Search for the cell housing the specified text and yield its (x, y) center coordinate. 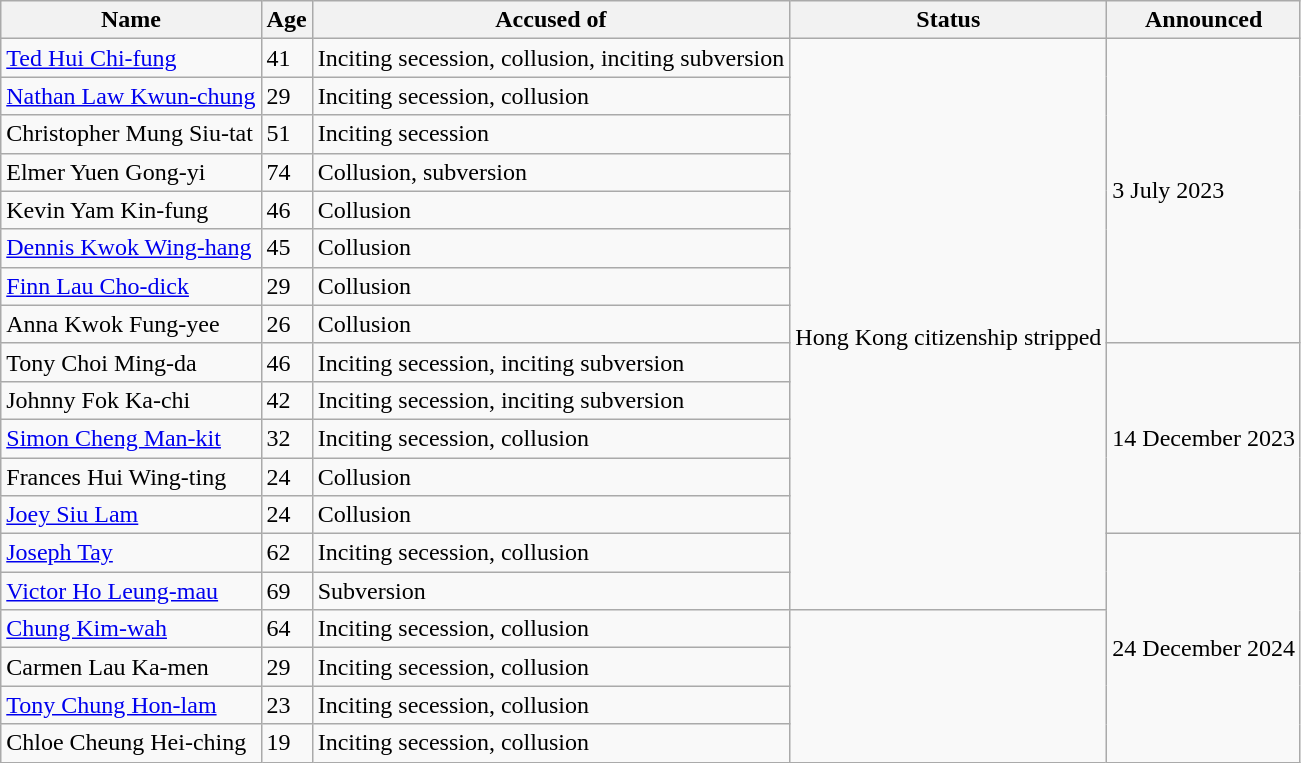
14 December 2023 (1204, 438)
Frances Hui Wing-ting (131, 477)
Status (948, 20)
23 (286, 705)
Dennis Kwok Wing-hang (131, 248)
24 December 2024 (1204, 648)
Chloe Cheung Hei-ching (131, 743)
Name (131, 20)
3 July 2023 (1204, 191)
Tony Chung Hon-lam (131, 705)
42 (286, 400)
69 (286, 591)
Nathan Law Kwun-chung (131, 96)
64 (286, 629)
74 (286, 172)
Anna Kwok Fung-yee (131, 324)
Kevin Yam Kin-fung (131, 210)
Tony Choi Ming-da (131, 362)
32 (286, 438)
Chung Kim-wah (131, 629)
Victor Ho Leung-mau (131, 591)
Inciting secession (551, 134)
Accused of (551, 20)
Simon Cheng Man-kit (131, 438)
Johnny Fok Ka-chi (131, 400)
26 (286, 324)
Ted Hui Chi-fung (131, 58)
51 (286, 134)
Announced (1204, 20)
Elmer Yuen Gong-yi (131, 172)
Subversion (551, 591)
Age (286, 20)
Inciting secession, collusion, inciting subversion (551, 58)
Carmen Lau Ka-men (131, 667)
41 (286, 58)
Collusion, subversion (551, 172)
Joey Siu Lam (131, 515)
Joseph Tay (131, 553)
Finn Lau Cho-dick (131, 286)
Hong Kong citizenship stripped (948, 324)
62 (286, 553)
45 (286, 248)
19 (286, 743)
Christopher Mung Siu-tat (131, 134)
